Find where the given text appears and provide that cell's center as (x, y) coordinate. 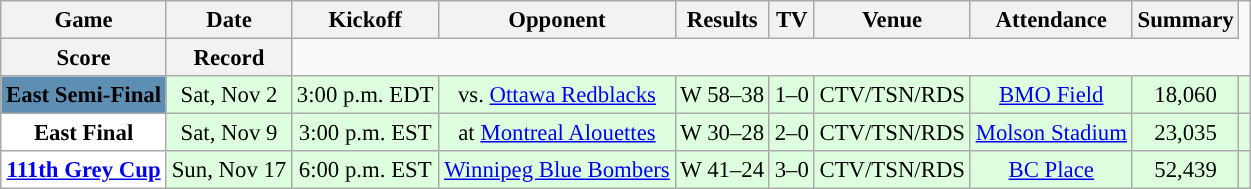
Sun, Nov 17 (228, 170)
6:00 p.m. EST (366, 170)
BMO Field (1051, 95)
2–0 (792, 133)
East Semi-Final (84, 95)
Game (84, 20)
Winnipeg Blue Bombers (557, 170)
W 30–28 (722, 133)
Results (722, 20)
Date (228, 20)
Kickoff (366, 20)
Opponent (557, 20)
Venue (892, 20)
Attendance (1051, 20)
18,060 (1186, 95)
Sat, Nov 9 (228, 133)
vs. Ottawa Redblacks (557, 95)
TV (792, 20)
at Montreal Alouettes (557, 133)
W 41–24 (722, 170)
52,439 (1186, 170)
3:00 p.m. EST (366, 133)
1–0 (792, 95)
East Final (84, 133)
Sat, Nov 2 (228, 95)
3–0 (792, 170)
Summary (1186, 20)
W 58–38 (722, 95)
Score (84, 58)
Record (228, 58)
23,035 (1186, 133)
111th Grey Cup (84, 170)
Molson Stadium (1051, 133)
BC Place (1051, 170)
3:00 p.m. EDT (366, 95)
